Detect which cell encompasses the target text, then output its [x, y] center coordinate. 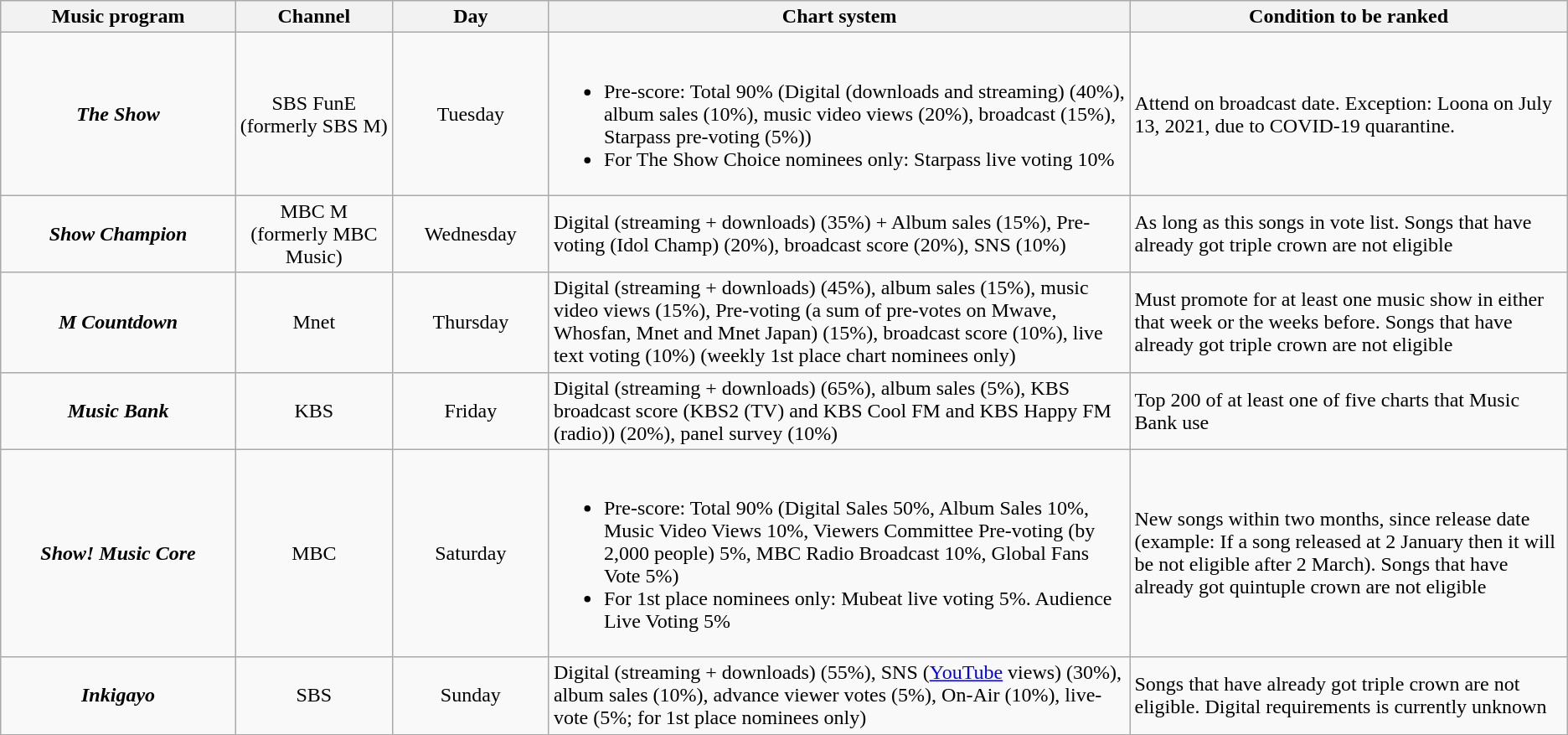
SBS [313, 696]
Condition to be ranked [1349, 17]
Digital (streaming + downloads) (35%) + Album sales (15%), Pre-voting (Idol Champ) (20%), broadcast score (20%), SNS (10%) [839, 234]
Top 200 of at least one of five charts that Music Bank use [1349, 411]
Inkigayo [119, 696]
Music program [119, 17]
The Show [119, 114]
Wednesday [471, 234]
Tuesday [471, 114]
MBC [313, 553]
Thursday [471, 322]
Saturday [471, 553]
Friday [471, 411]
Channel [313, 17]
As long as this songs in vote list. Songs that have already got triple crown are not eligible [1349, 234]
MBC M(formerly MBC Music) [313, 234]
Show! Music Core [119, 553]
Mnet [313, 322]
Music Bank [119, 411]
Sunday [471, 696]
KBS [313, 411]
SBS FunE(formerly SBS M) [313, 114]
Chart system [839, 17]
M Countdown [119, 322]
Songs that have already got triple crown are not eligible. Digital requirements is currently unknown [1349, 696]
Attend on broadcast date. Exception: Loona on July 13, 2021, due to COVID-19 quarantine. [1349, 114]
Show Champion [119, 234]
Must promote for at least one music show in either that week or the weeks before. Songs that have already got triple crown are not eligible [1349, 322]
Day [471, 17]
